Identify which cell holds the provided text, then report its [x, y] central coordinate. 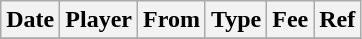
Ref [338, 20]
From [171, 20]
Type [236, 20]
Date [30, 20]
Player [99, 20]
Fee [290, 20]
